Return the [x, y] coordinate for the center point of the cell that contains the specified text.  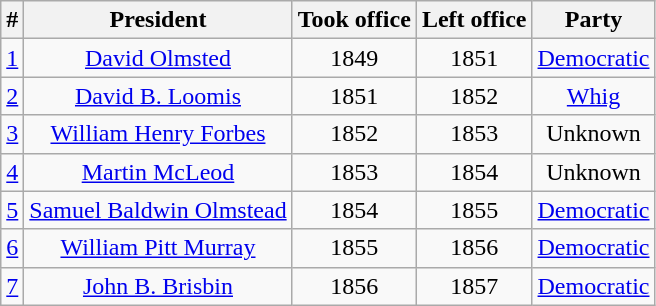
Whig [594, 96]
Martin McLeod [158, 172]
William Henry Forbes [158, 134]
David B. Loomis [158, 96]
4 [12, 172]
David Olmsted [158, 58]
John B. Brisbin [158, 286]
# [12, 20]
Samuel Baldwin Olmstead [158, 210]
1849 [354, 58]
7 [12, 286]
William Pitt Murray [158, 248]
Party [594, 20]
6 [12, 248]
Took office [354, 20]
2 [12, 96]
1 [12, 58]
1857 [474, 286]
Left office [474, 20]
5 [12, 210]
3 [12, 134]
President [158, 20]
